Capture the cell that displays the provided text and extract its [x, y] central coordinate. 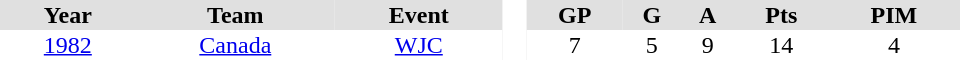
4 [894, 45]
PIM [894, 15]
7 [574, 45]
14 [782, 45]
Team [236, 15]
A [708, 15]
Pts [782, 15]
5 [652, 45]
1982 [68, 45]
WJC [419, 45]
Event [419, 15]
Year [68, 15]
Canada [236, 45]
G [652, 15]
9 [708, 45]
GP [574, 15]
